Capture the cell that displays the provided text and extract its [x, y] central coordinate. 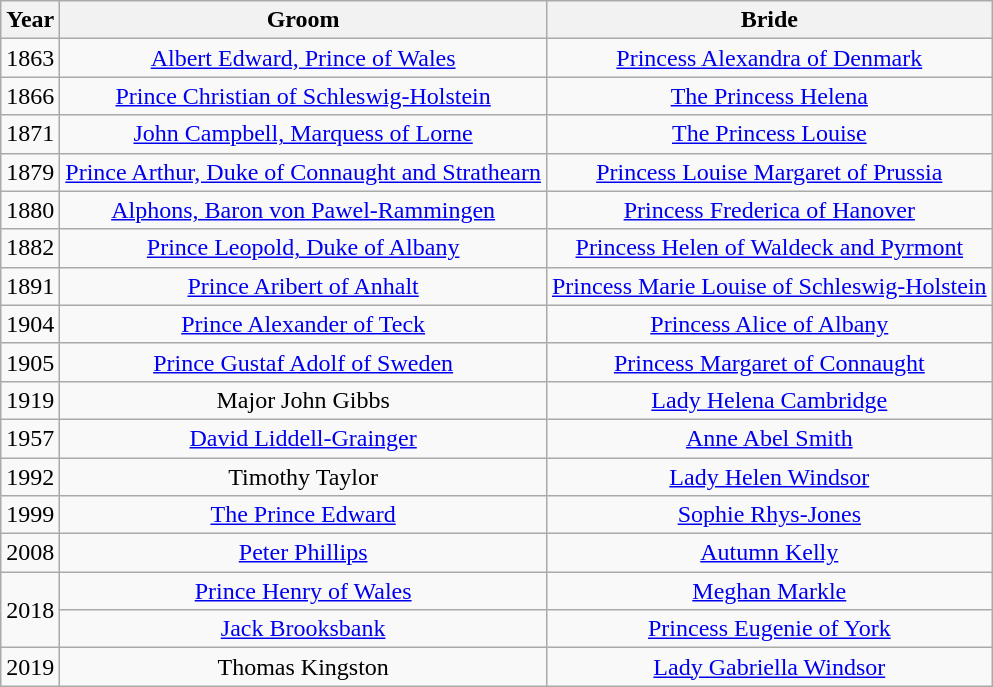
1992 [30, 477]
Princess Alice of Albany [769, 324]
2008 [30, 553]
Bride [769, 20]
1905 [30, 362]
Sophie Rhys-Jones [769, 515]
Princess Marie Louise of Schleswig-Holstein [769, 286]
Prince Leopold, Duke of Albany [304, 248]
John Campbell, Marquess of Lorne [304, 134]
Lady Gabriella Windsor [769, 667]
Thomas Kingston [304, 667]
Princess Helen of Waldeck and Pyrmont [769, 248]
The Prince Edward [304, 515]
Major John Gibbs [304, 400]
1882 [30, 248]
1871 [30, 134]
Year [30, 20]
1999 [30, 515]
Alphons, Baron von Pawel-Rammingen [304, 210]
Timothy Taylor [304, 477]
Prince Gustaf Adolf of Sweden [304, 362]
Prince Alexander of Teck [304, 324]
Prince Christian of Schleswig-Holstein [304, 96]
1863 [30, 58]
Lady Helen Windsor [769, 477]
1866 [30, 96]
Jack Brooksbank [304, 629]
Albert Edward, Prince of Wales [304, 58]
Meghan Markle [769, 591]
1880 [30, 210]
The Princess Louise [769, 134]
Prince Henry of Wales [304, 591]
Princess Alexandra of Denmark [769, 58]
1957 [30, 438]
Princess Eugenie of York [769, 629]
1891 [30, 286]
Prince Arthur, Duke of Connaught and Strathearn [304, 172]
Anne Abel Smith [769, 438]
Groom [304, 20]
Peter Phillips [304, 553]
Lady Helena Cambridge [769, 400]
2018 [30, 610]
Princess Margaret of Connaught [769, 362]
1919 [30, 400]
Princess Louise Margaret of Prussia [769, 172]
The Princess Helena [769, 96]
2019 [30, 667]
Prince Aribert of Anhalt [304, 286]
Princess Frederica of Hanover [769, 210]
David Liddell-Grainger [304, 438]
1879 [30, 172]
Autumn Kelly [769, 553]
1904 [30, 324]
